Search for the cell housing the specified text and yield its (x, y) center coordinate. 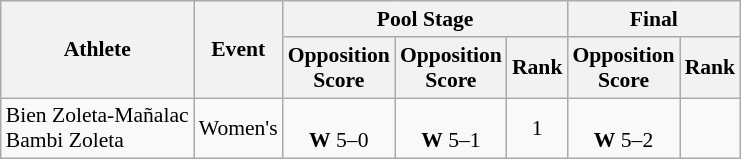
Pool Stage (426, 19)
Bien Zoleta-MañalacBambi Zoleta (98, 128)
W 5–1 (451, 128)
W 5–2 (623, 128)
Athlete (98, 50)
1 (538, 128)
W 5–0 (339, 128)
Women's (238, 128)
Final (654, 19)
Event (238, 50)
